Provide the [X, Y] coordinate of the cell's center where the given text is located.  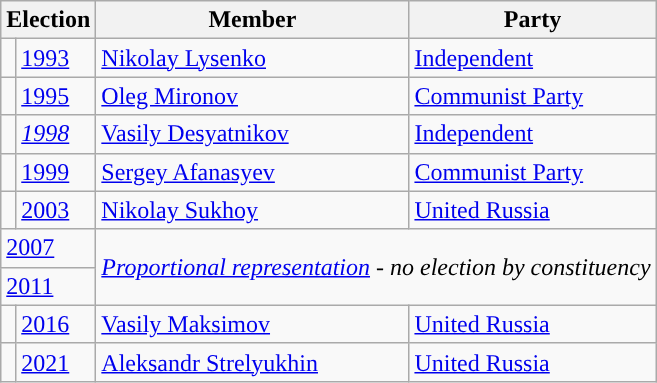
1995 [56, 96]
Proportional representation - no election by constituency [376, 267]
Vasily Maksimov [252, 324]
1993 [56, 58]
1998 [56, 134]
Oleg Mironov [252, 96]
Party [532, 20]
Member [252, 20]
2016 [56, 324]
Nikolay Lysenko [252, 58]
2007 [48, 248]
Vasily Desyatnikov [252, 134]
Sergey Afanasyev [252, 172]
Aleksandr Strelyukhin [252, 362]
2011 [48, 286]
2021 [56, 362]
Election [48, 20]
1999 [56, 172]
Nikolay Sukhoy [252, 210]
2003 [56, 210]
